Detect which cell encompasses the target text, then output its (x, y) center coordinate. 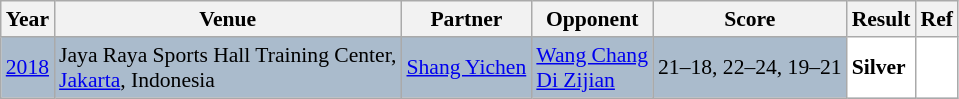
2018 (28, 68)
Result (882, 19)
Score (750, 19)
Wang Chang Di Zijian (592, 68)
Venue (228, 19)
Silver (882, 68)
Opponent (592, 19)
Shang Yichen (466, 68)
Partner (466, 19)
Year (28, 19)
21–18, 22–24, 19–21 (750, 68)
Jaya Raya Sports Hall Training Center,Jakarta, Indonesia (228, 68)
Ref (937, 19)
